Extract the (X, Y) coordinate from the center of the cell holding the provided text.  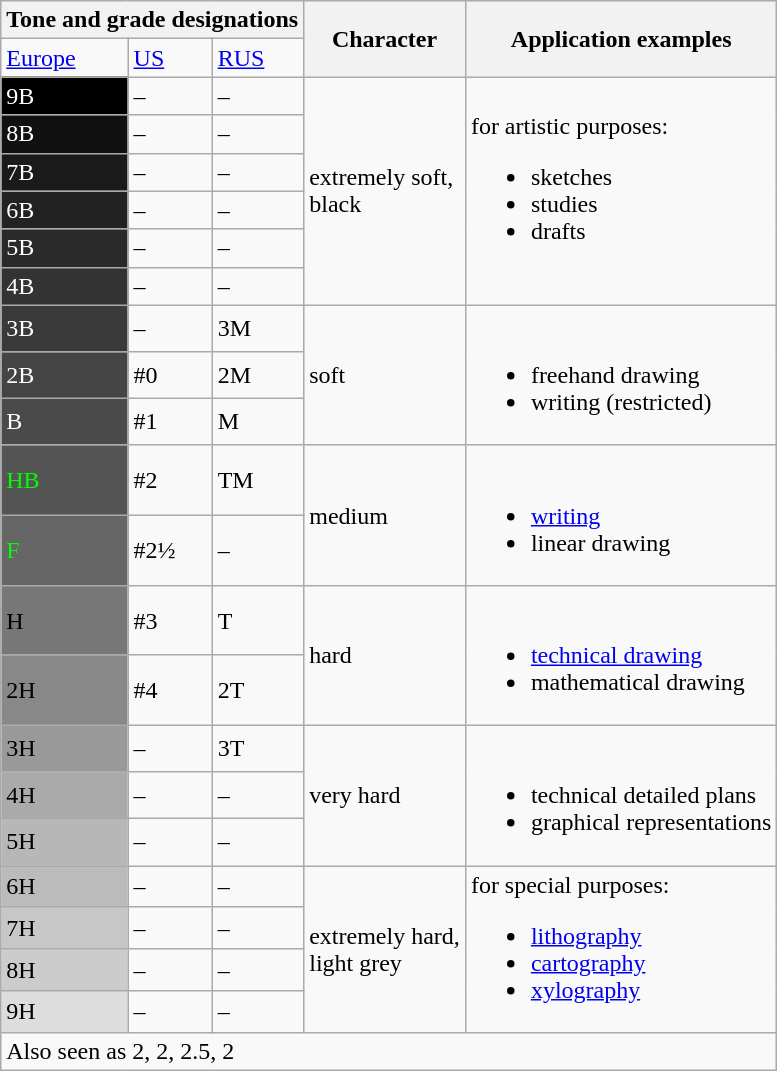
extremely hard,light grey (385, 950)
for special purposes:lithographycartographyxylography (621, 950)
technical detailed plansgraphical representations (621, 795)
9H (64, 1012)
2М (258, 376)
F (64, 550)
6H (64, 887)
2H (64, 690)
H (64, 620)
3H (64, 748)
Application examples (621, 39)
hard (385, 655)
Tone and grade designations (152, 20)
#4 (170, 690)
medium (385, 515)
3T (258, 748)
4H (64, 796)
Also seen as 2, 2, 2.5, 2 (389, 1052)
2B (64, 376)
6B (64, 210)
soft (385, 375)
HB (64, 480)
#2 (170, 480)
TM (258, 480)
M (258, 422)
Europe (64, 58)
technical drawingmathematical drawing (621, 655)
very hard (385, 795)
3B (64, 328)
#3 (170, 620)
Character (385, 39)
extremely soft,black (385, 191)
US (170, 58)
for artistic purposes:sketchesstudiesdrafts (621, 191)
#0 (170, 376)
8H (64, 970)
7H (64, 928)
7B (64, 172)
3M (258, 328)
writinglinear drawing (621, 515)
2T (258, 690)
5H (64, 842)
#2½ (170, 550)
T (258, 620)
5B (64, 248)
9B (64, 96)
#1 (170, 422)
4B (64, 286)
freehand drawingwriting (restricted) (621, 375)
RUS (258, 58)
B (64, 422)
8B (64, 134)
